Identify which cell holds the provided text, then report its (X, Y) central coordinate. 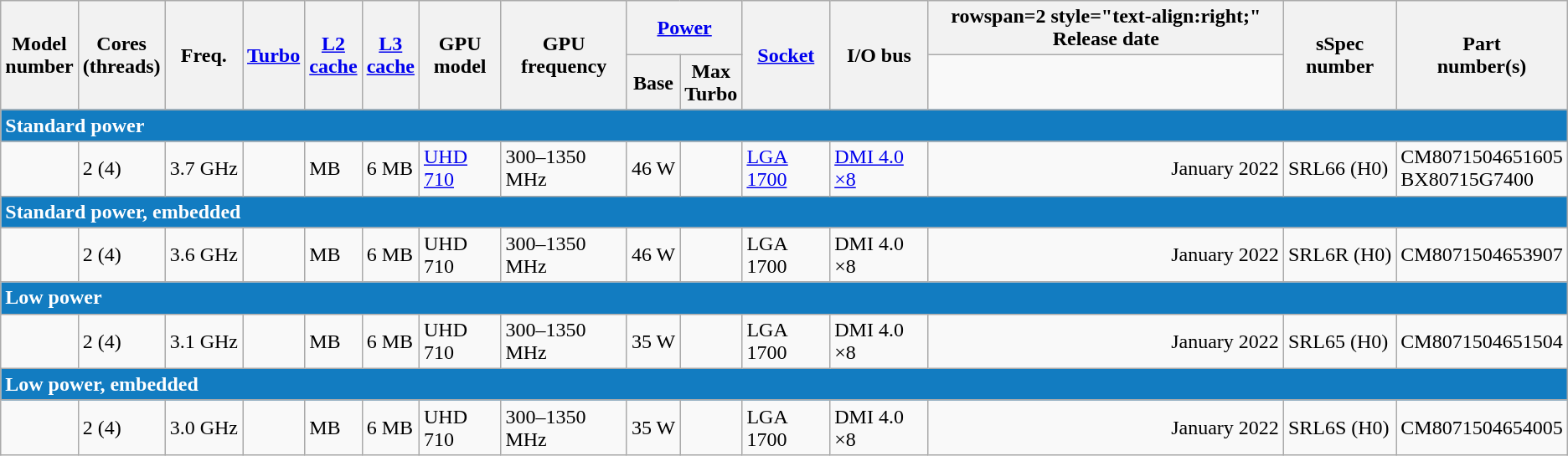
Socket (786, 55)
L2cache (333, 55)
Cores(threads) (121, 55)
SRL6S (H0) (1339, 427)
Turbo (274, 55)
GPUmodel (459, 55)
3.7 GHz (204, 169)
Power (684, 28)
Low power (784, 298)
3.6 GHz (204, 254)
Base (653, 82)
I/O bus (879, 55)
Modelnumber (39, 55)
3.1 GHz (204, 341)
SRL6R (H0) (1339, 254)
SRL65 (H0) (1339, 341)
Low power, embedded (784, 384)
sSpecnumber (1339, 55)
Standard power, embedded (784, 212)
CM8071504651504 (1482, 341)
SRL66 (H0) (1339, 169)
CM8071504653907 (1482, 254)
Standard power (784, 126)
L3cache (390, 55)
Partnumber(s) (1482, 55)
CM8071504654005 (1482, 427)
GPUfrequency (564, 55)
3.0 GHz (204, 427)
rowspan=2 style="text-align:right;" Release date (1106, 28)
MaxTurbo (711, 82)
Freq. (204, 55)
CM8071504651605BX80715G7400 (1482, 169)
